Capture the cell that displays the provided text and extract its [x, y] central coordinate. 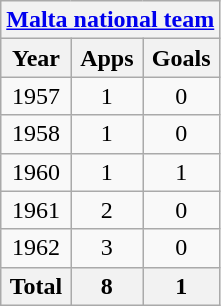
1962 [36, 248]
Total [36, 286]
1961 [36, 210]
Malta national team [110, 20]
Goals [180, 58]
Apps [106, 58]
1960 [36, 172]
Year [36, 58]
1958 [36, 134]
8 [106, 286]
1957 [36, 96]
3 [106, 248]
2 [106, 210]
